Output the [X, Y] coordinate of the center of the cell containing the given text.  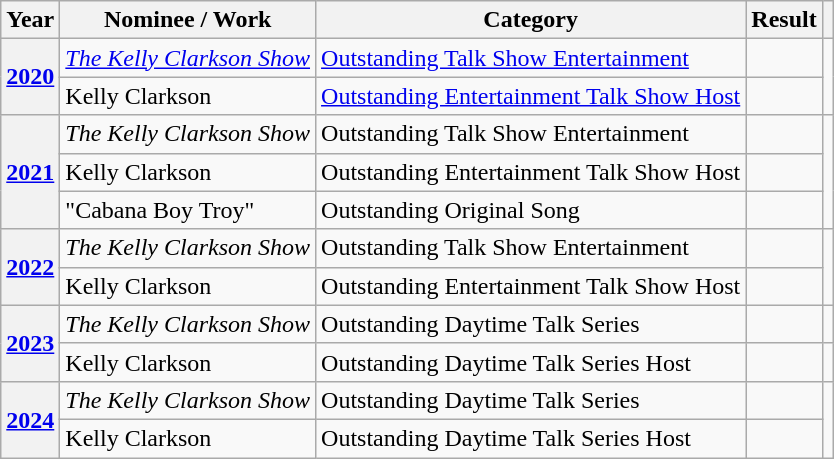
Result [784, 20]
2021 [30, 172]
Year [30, 20]
2022 [30, 267]
"Cabana Boy Troy" [188, 210]
Nominee / Work [188, 20]
Category [531, 20]
2024 [30, 419]
2020 [30, 77]
Outstanding Original Song [531, 210]
2023 [30, 343]
